Return the [x, y] coordinate for the center point of the cell that contains the specified text.  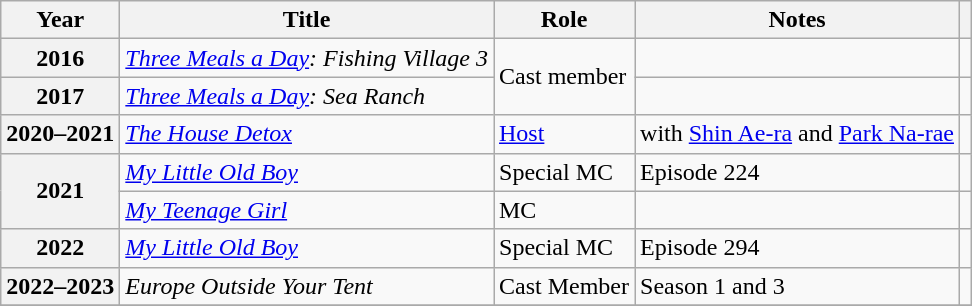
Episode 224 [798, 172]
MC [564, 210]
Host [564, 134]
with Shin Ae-ra and Park Na-rae [798, 134]
Three Meals a Day: Fishing Village 3 [307, 58]
Season 1 and 3 [798, 286]
2020–2021 [60, 134]
Title [307, 20]
Europe Outside Your Tent [307, 286]
Three Meals a Day: Sea Ranch [307, 96]
2017 [60, 96]
2016 [60, 58]
2022 [60, 248]
2021 [60, 191]
My Teenage Girl [307, 210]
Year [60, 20]
Role [564, 20]
Cast member [564, 77]
2022–2023 [60, 286]
Notes [798, 20]
The House Detox [307, 134]
Cast Member [564, 286]
Episode 294 [798, 248]
